From the cell containing the given text, extract its center point as [X, Y] coordinate. 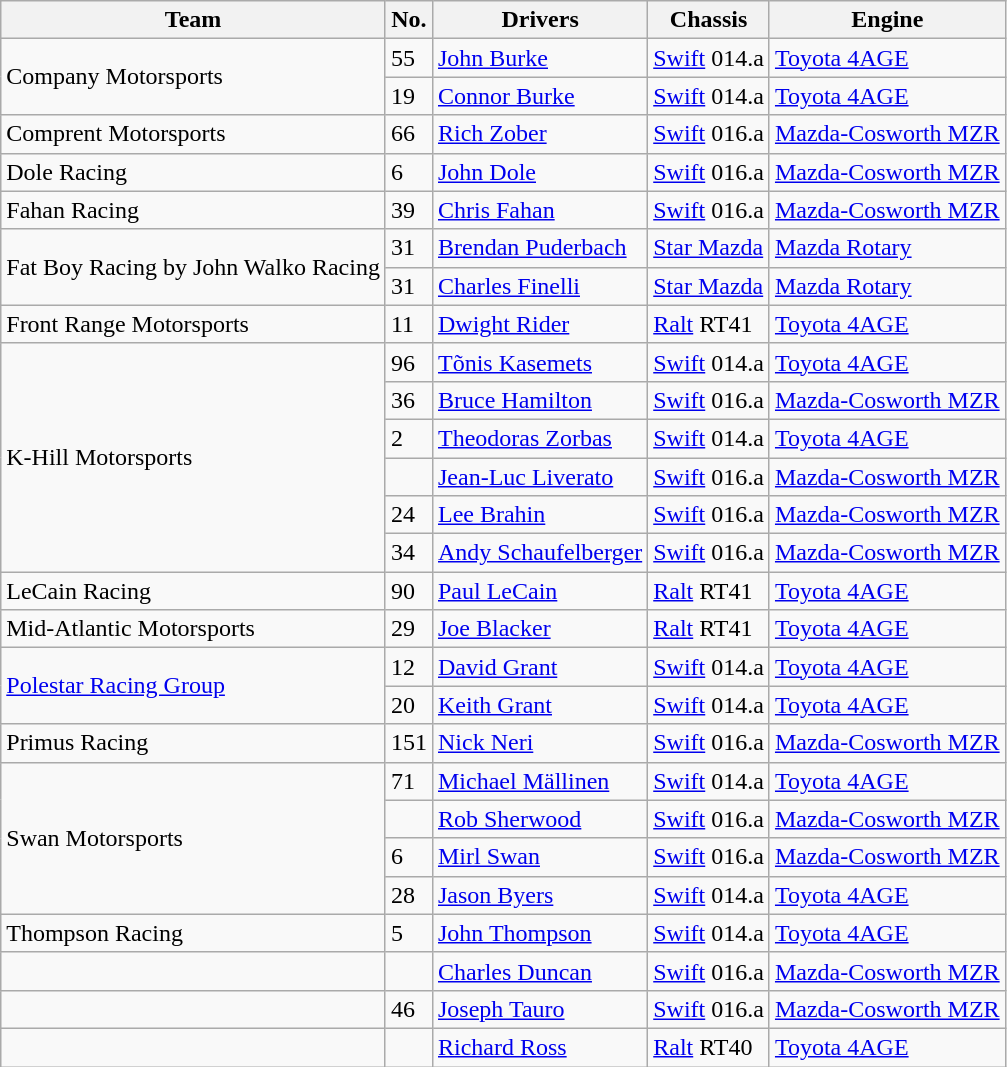
Swan Motorsports [194, 838]
David Grant [540, 667]
90 [408, 591]
Charles Finelli [540, 286]
Fahan Racing [194, 210]
LeCain Racing [194, 591]
John Burke [540, 58]
71 [408, 781]
Connor Burke [540, 96]
Primus Racing [194, 743]
Team [194, 20]
11 [408, 324]
Brendan Puderbach [540, 248]
Theodoras Zorbas [540, 438]
John Dole [540, 172]
12 [408, 667]
2 [408, 438]
Chassis [709, 20]
Fat Boy Racing by John Walko Racing [194, 267]
Front Range Motorsports [194, 324]
Thompson Racing [194, 933]
5 [408, 933]
46 [408, 1009]
Comprent Motorsports [194, 134]
20 [408, 705]
Charles Duncan [540, 971]
Paul LeCain [540, 591]
Bruce Hamilton [540, 400]
28 [408, 895]
66 [408, 134]
John Thompson [540, 933]
Joe Blacker [540, 629]
29 [408, 629]
Lee Brahin [540, 515]
Polestar Racing Group [194, 686]
Drivers [540, 20]
Tõnis Kasemets [540, 362]
55 [408, 58]
Chris Fahan [540, 210]
Dole Racing [194, 172]
Engine [887, 20]
Joseph Tauro [540, 1009]
Dwight Rider [540, 324]
34 [408, 553]
Keith Grant [540, 705]
Ralt RT40 [709, 1047]
Rob Sherwood [540, 819]
Company Motorsports [194, 77]
Mirl Swan [540, 857]
No. [408, 20]
39 [408, 210]
K-Hill Motorsports [194, 457]
Jean-Luc Liverato [540, 477]
Jason Byers [540, 895]
Nick Neri [540, 743]
24 [408, 515]
Mid-Atlantic Motorsports [194, 629]
Andy Schaufelberger [540, 553]
36 [408, 400]
Michael Mällinen [540, 781]
19 [408, 96]
96 [408, 362]
151 [408, 743]
Rich Zober [540, 134]
Richard Ross [540, 1047]
